Output the [X, Y] coordinate of the center of the cell containing the given text.  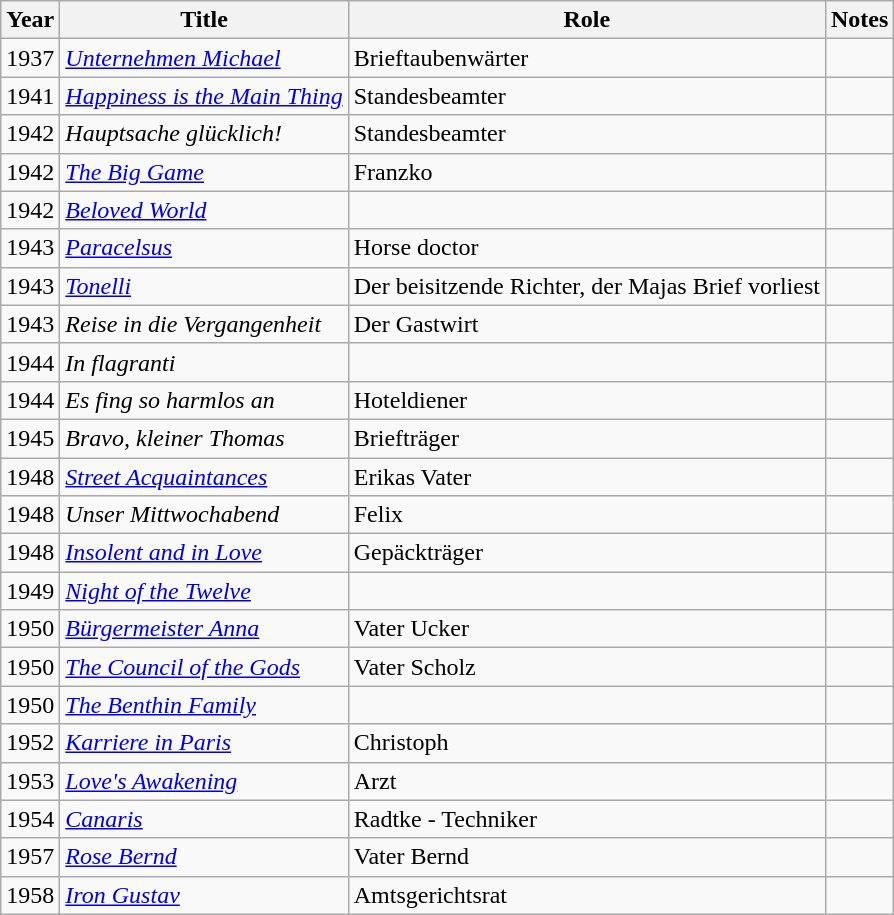
Love's Awakening [204, 781]
1945 [30, 438]
In flagranti [204, 362]
Brieftaubenwärter [586, 58]
Franzko [586, 172]
Rose Bernd [204, 857]
Beloved World [204, 210]
Amtsgerichtsrat [586, 895]
1958 [30, 895]
Briefträger [586, 438]
Bravo, kleiner Thomas [204, 438]
1937 [30, 58]
Es fing so harmlos an [204, 400]
Arzt [586, 781]
Bürgermeister Anna [204, 629]
Der beisitzende Richter, der Majas Brief vorliest [586, 286]
Vater Ucker [586, 629]
Year [30, 20]
Canaris [204, 819]
1941 [30, 96]
Role [586, 20]
Christoph [586, 743]
Notes [859, 20]
1952 [30, 743]
1953 [30, 781]
1954 [30, 819]
Unser Mittwochabend [204, 515]
Karriere in Paris [204, 743]
Felix [586, 515]
Hauptsache glücklich! [204, 134]
Street Acquaintances [204, 477]
Erikas Vater [586, 477]
Title [204, 20]
Gepäckträger [586, 553]
The Big Game [204, 172]
Vater Bernd [586, 857]
1957 [30, 857]
Radtke - Techniker [586, 819]
Insolent and in Love [204, 553]
Paracelsus [204, 248]
Night of the Twelve [204, 591]
Vater Scholz [586, 667]
1949 [30, 591]
Reise in die Vergangenheit [204, 324]
Tonelli [204, 286]
Happiness is the Main Thing [204, 96]
Hoteldiener [586, 400]
Iron Gustav [204, 895]
The Council of the Gods [204, 667]
Der Gastwirt [586, 324]
Horse doctor [586, 248]
Unternehmen Michael [204, 58]
The Benthin Family [204, 705]
